Determine the [x, y] coordinate at the center of the cell enclosing the given text.  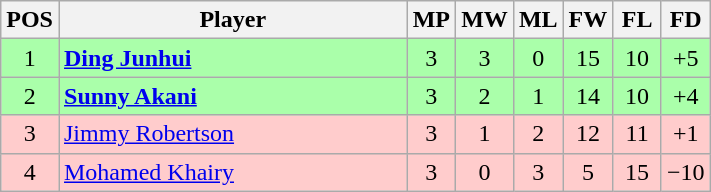
FW [588, 20]
Mohamed Khairy [232, 172]
FL [638, 20]
+5 [686, 58]
−10 [686, 172]
FD [686, 20]
12 [588, 134]
4 [30, 172]
ML [538, 20]
Sunny Akani [232, 96]
11 [638, 134]
Jimmy Robertson [232, 134]
+4 [686, 96]
Ding Junhui [232, 58]
MP [432, 20]
5 [588, 172]
Player [232, 20]
POS [30, 20]
14 [588, 96]
+1 [686, 134]
MW [485, 20]
